Search for the cell housing the specified text and yield its [x, y] center coordinate. 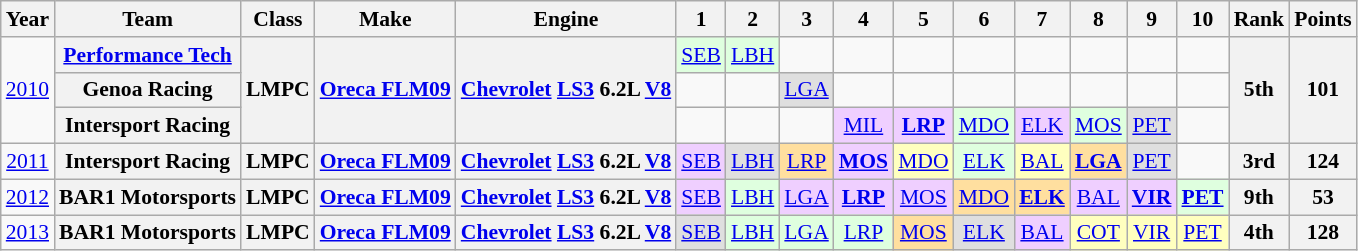
8 [1098, 19]
2013 [28, 233]
1 [701, 19]
Team [148, 19]
9th [1260, 197]
2012 [28, 197]
9 [1152, 19]
5th [1260, 90]
124 [1323, 162]
Engine [566, 19]
Class [278, 19]
Year [28, 19]
101 [1323, 90]
5 [924, 19]
6 [984, 19]
4th [1260, 233]
Performance Tech [148, 55]
MIL [864, 126]
2 [752, 19]
Rank [1260, 19]
3 [806, 19]
4 [864, 19]
53 [1323, 197]
7 [1042, 19]
Genoa Racing [148, 90]
2010 [28, 90]
Make [386, 19]
Points [1323, 19]
128 [1323, 233]
2011 [28, 162]
3rd [1260, 162]
COT [1098, 233]
10 [1202, 19]
